Return [x, y] of the center of cell containing provided text 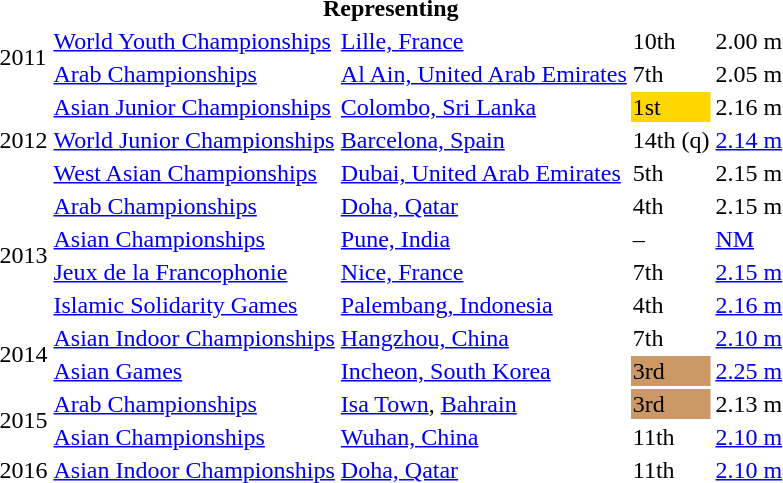
Nice, France [484, 272]
11th [671, 437]
Dubai, United Arab Emirates [484, 173]
5th [671, 173]
Asian Indoor Championships [194, 338]
Asian Games [194, 371]
14th (q) [671, 140]
West Asian Championships [194, 173]
Hangzhou, China [484, 338]
Wuhan, China [484, 437]
Pune, India [484, 239]
Isa Town, Bahrain [484, 404]
Colombo, Sri Lanka [484, 107]
Palembang, Indonesia [484, 305]
10th [671, 41]
Al Ain, United Arab Emirates [484, 74]
Islamic Solidarity Games [194, 305]
Asian Junior Championships [194, 107]
Doha, Qatar [484, 206]
Lille, France [484, 41]
– [671, 239]
World Junior Championships [194, 140]
World Youth Championships [194, 41]
Incheon, South Korea [484, 371]
Jeux de la Francophonie [194, 272]
1st [671, 107]
Barcelona, Spain [484, 140]
